Return (x, y) of the center of cell containing provided text 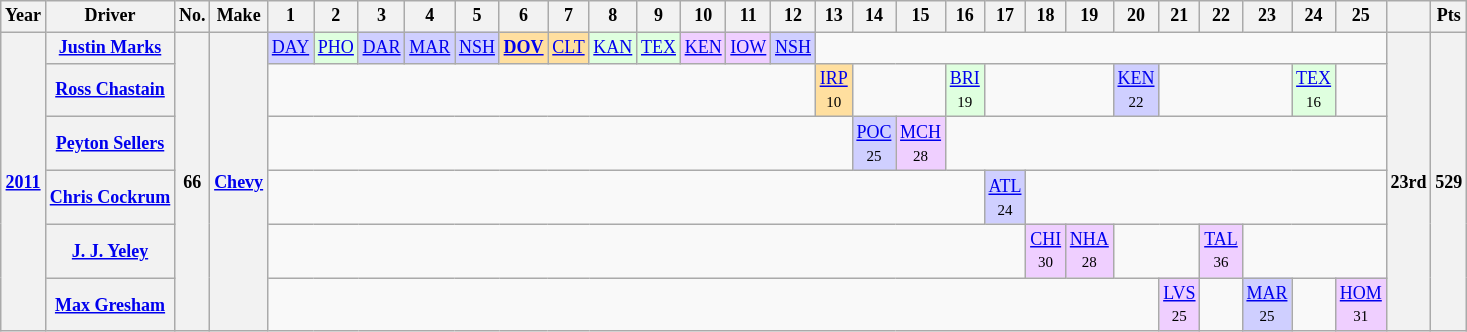
LVS25 (1180, 305)
13 (834, 16)
TEX16 (1314, 90)
21 (1180, 16)
Justin Marks (110, 48)
5 (478, 16)
MCH28 (921, 144)
TAL36 (1221, 251)
15 (921, 16)
4 (430, 16)
Chris Cockrum (110, 197)
NHA28 (1089, 251)
Pts (1449, 16)
18 (1046, 16)
DAR (382, 48)
Chevy (239, 182)
529 (1449, 182)
16 (964, 16)
10 (703, 16)
Driver (110, 16)
Ross Chastain (110, 90)
CHI30 (1046, 251)
11 (748, 16)
2011 (24, 182)
ATL24 (1005, 197)
19 (1089, 16)
Make (239, 16)
3 (382, 16)
MAR (430, 48)
CLT (568, 48)
DAY (290, 48)
8 (613, 16)
22 (1221, 16)
Peyton Sellers (110, 144)
KEN (703, 48)
KEN22 (1136, 90)
IOW (748, 48)
2 (336, 16)
POC25 (874, 144)
BRI19 (964, 90)
25 (1360, 16)
6 (524, 16)
20 (1136, 16)
Max Gresham (110, 305)
IRP10 (834, 90)
No. (192, 16)
HOM31 (1360, 305)
1 (290, 16)
14 (874, 16)
J. J. Yeley (110, 251)
7 (568, 16)
66 (192, 182)
12 (794, 16)
24 (1314, 16)
9 (659, 16)
Year (24, 16)
TEX (659, 48)
23rd (1408, 182)
DOV (524, 48)
PHO (336, 48)
MAR25 (1267, 305)
23 (1267, 16)
KAN (613, 48)
17 (1005, 16)
